For the text-containing cell, return its midpoint in [X, Y] coordinate format. 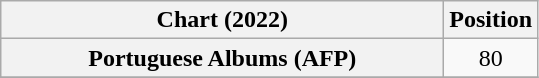
80 [491, 58]
Chart (2022) [222, 20]
Position [491, 20]
Portuguese Albums (AFP) [222, 58]
